Find where the given text appears and provide that cell's center as [x, y] coordinate. 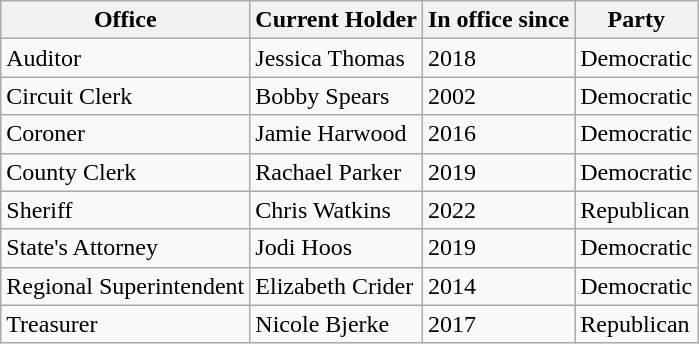
Chris Watkins [336, 210]
2014 [498, 286]
2002 [498, 96]
2022 [498, 210]
Treasurer [126, 324]
Current Holder [336, 20]
Coroner [126, 134]
2017 [498, 324]
In office since [498, 20]
Jodi Hoos [336, 248]
Rachael Parker [336, 172]
Sheriff [126, 210]
State's Attorney [126, 248]
Bobby Spears [336, 96]
Party [636, 20]
Jamie Harwood [336, 134]
Elizabeth Crider [336, 286]
2016 [498, 134]
2018 [498, 58]
County Clerk [126, 172]
Regional Superintendent [126, 286]
Circuit Clerk [126, 96]
Jessica Thomas [336, 58]
Auditor [126, 58]
Office [126, 20]
Nicole Bjerke [336, 324]
